Scan for the cell matching the given text and deliver its [X, Y] coordinate at center. 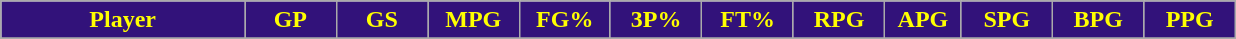
SPG [1006, 20]
MPG [474, 20]
BPG [1098, 20]
APG [923, 20]
PPG [1190, 20]
Player [123, 20]
FG% [564, 20]
RPG [838, 20]
GP [290, 20]
GS [382, 20]
FT% [748, 20]
3P% [656, 20]
